For the text-containing cell, return its midpoint in [x, y] coordinate format. 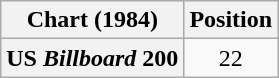
Position [231, 20]
Chart (1984) [92, 20]
US Billboard 200 [92, 58]
22 [231, 58]
